Provide the [x, y] coordinate of the cell's center where the given text is located.  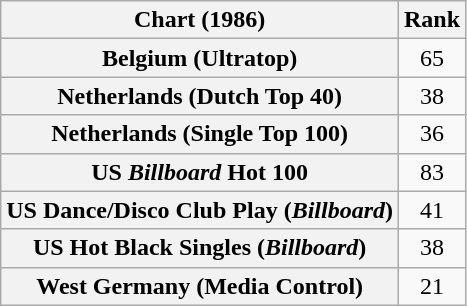
Netherlands (Single Top 100) [200, 134]
21 [432, 286]
83 [432, 172]
Rank [432, 20]
36 [432, 134]
US Hot Black Singles (Billboard) [200, 248]
US Billboard Hot 100 [200, 172]
65 [432, 58]
Chart (1986) [200, 20]
Netherlands (Dutch Top 40) [200, 96]
West Germany (Media Control) [200, 286]
Belgium (Ultratop) [200, 58]
41 [432, 210]
US Dance/Disco Club Play (Billboard) [200, 210]
